Determine the (X, Y) coordinate at the center of the cell enclosing the given text.  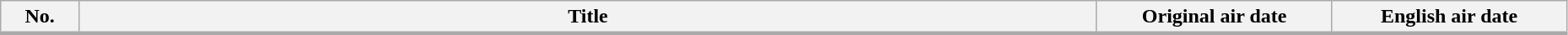
English air date (1449, 17)
Title (589, 17)
No. (40, 17)
Original air date (1214, 17)
